Locate the cell with the specified text and output its [x, y] center coordinate. 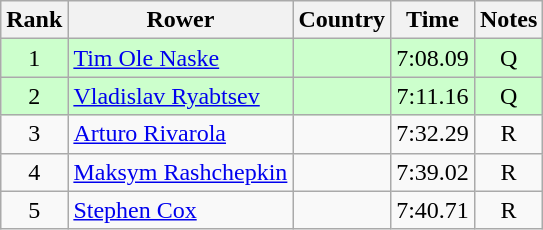
Arturo Rivarola [180, 134]
1 [34, 58]
3 [34, 134]
2 [34, 96]
7:32.29 [433, 134]
Rower [180, 20]
7:08.09 [433, 58]
7:11.16 [433, 96]
Stephen Cox [180, 210]
Time [433, 20]
Vladislav Ryabtsev [180, 96]
7:40.71 [433, 210]
Maksym Rashchepkin [180, 172]
Notes [508, 20]
5 [34, 210]
Tim Ole Naske [180, 58]
7:39.02 [433, 172]
Rank [34, 20]
4 [34, 172]
Country [342, 20]
